Determine the [X, Y] coordinate at the center of the cell enclosing the given text.  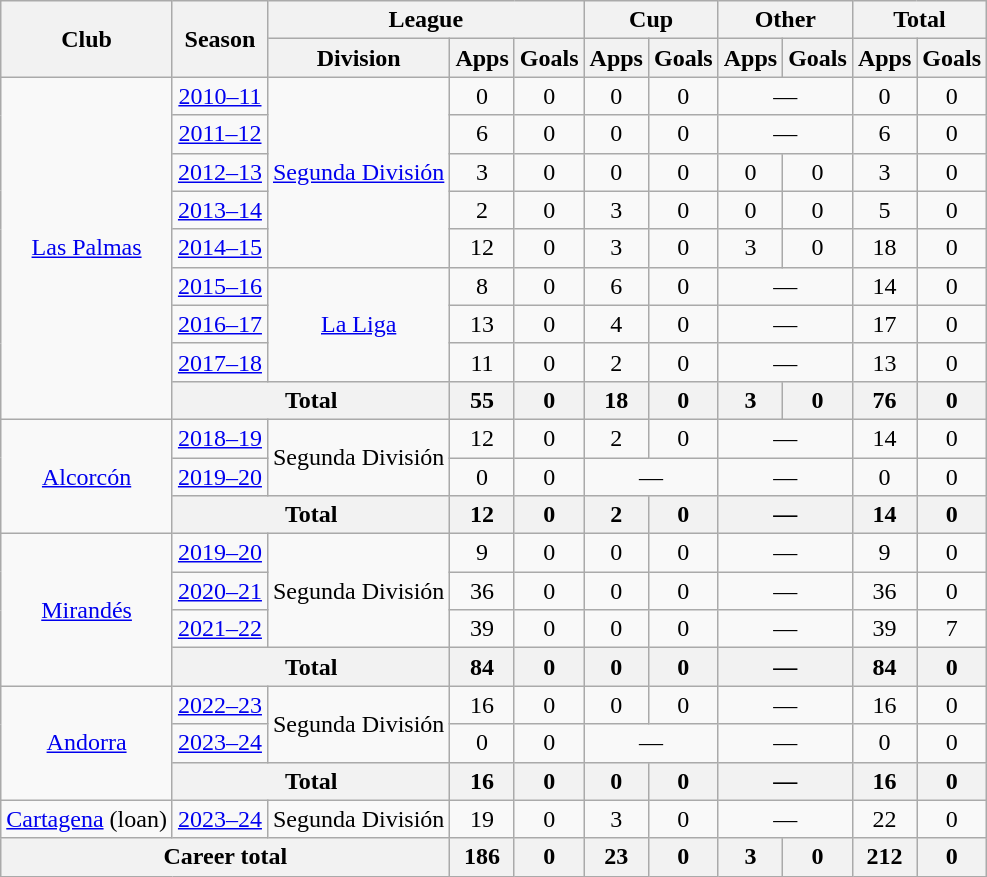
Alcorcón [87, 476]
Club [87, 39]
8 [482, 286]
Mirandés [87, 610]
La Liga [358, 324]
186 [482, 857]
Season [220, 39]
Other [785, 20]
2021–22 [220, 629]
5 [884, 210]
2017–18 [220, 362]
Las Palmas [87, 248]
League [426, 20]
2020–21 [220, 591]
Division [358, 58]
2016–17 [220, 324]
4 [616, 324]
11 [482, 362]
22 [884, 819]
2014–15 [220, 248]
2013–14 [220, 210]
19 [482, 819]
55 [482, 400]
Cup [651, 20]
Cartagena (loan) [87, 819]
2022–23 [220, 705]
7 [952, 629]
23 [616, 857]
2012–13 [220, 172]
2015–16 [220, 286]
2018–19 [220, 438]
Andorra [87, 743]
17 [884, 324]
2011–12 [220, 134]
76 [884, 400]
212 [884, 857]
Career total [226, 857]
2010–11 [220, 96]
